Output the (x, y) coordinate of the center of the cell containing the given text.  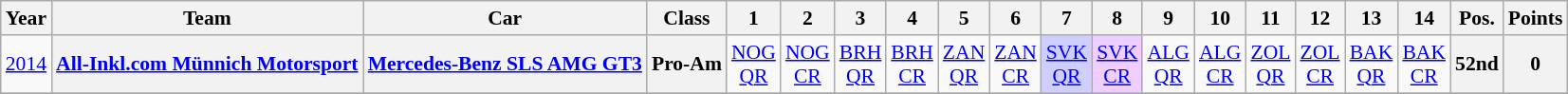
8 (1117, 18)
ZOLQR (1270, 65)
BRHCR (913, 65)
BAKCR (1424, 65)
ZOLCR (1320, 65)
3 (861, 18)
NOGCR (808, 65)
ZANCR (1015, 65)
52nd (1477, 65)
Pro-Am (687, 65)
ZANQR (964, 65)
10 (1220, 18)
Car (505, 18)
Mercedes-Benz SLS AMG GT3 (505, 65)
BAKQR (1372, 65)
All-Inkl.com Münnich Motorsport (207, 65)
NOGQR (753, 65)
11 (1270, 18)
5 (964, 18)
13 (1372, 18)
Class (687, 18)
14 (1424, 18)
6 (1015, 18)
Year (27, 18)
2 (808, 18)
0 (1536, 65)
Team (207, 18)
7 (1066, 18)
ALGCR (1220, 65)
12 (1320, 18)
SVKCR (1117, 65)
Pos. (1477, 18)
2014 (27, 65)
Points (1536, 18)
SVKQR (1066, 65)
4 (913, 18)
ALGQR (1168, 65)
1 (753, 18)
BRHQR (861, 65)
9 (1168, 18)
